Locate the cell with the specified text and output its (x, y) center coordinate. 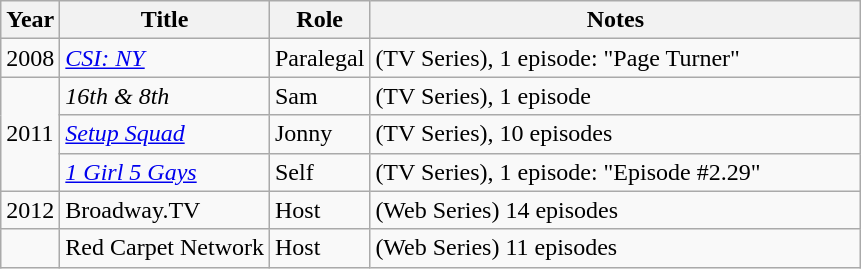
Paralegal (319, 58)
(TV Series), 1 episode: "Page Turner" (616, 58)
Title (165, 20)
Self (319, 172)
(TV Series), 1 episode: "Episode #2.29" (616, 172)
2012 (30, 210)
Jonny (319, 134)
(TV Series), 10 episodes (616, 134)
(TV Series), 1 episode (616, 96)
Red Carpet Network (165, 248)
1 Girl 5 Gays (165, 172)
Setup Squad (165, 134)
CSI: NY (165, 58)
2011 (30, 134)
16th & 8th (165, 96)
Broadway.TV (165, 210)
Role (319, 20)
(Web Series) 11 episodes (616, 248)
Notes (616, 20)
Year (30, 20)
Sam (319, 96)
2008 (30, 58)
(Web Series) 14 episodes (616, 210)
